Pinpoint the cell where the given text exists, returning its (x, y) midpoint coordinate. 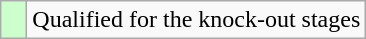
Qualified for the knock-out stages (196, 20)
